Extract the (X, Y) coordinate from the center of the cell holding the provided text.  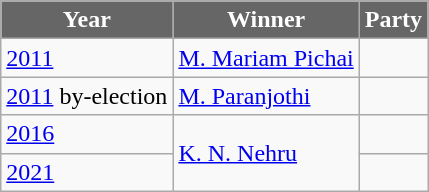
Winner (266, 20)
M. Mariam Pichai (266, 58)
2011 by-election (87, 96)
2021 (87, 172)
Year (87, 20)
M. Paranjothi (266, 96)
2011 (87, 58)
K. N. Nehru (266, 153)
2016 (87, 134)
Party (393, 20)
